Pinpoint the cell where the given text exists, returning its [x, y] midpoint coordinate. 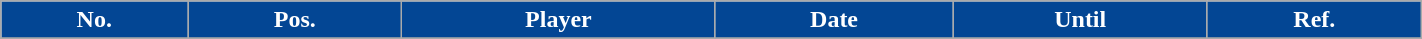
Date [834, 20]
No. [94, 20]
Until [1080, 20]
Pos. [295, 20]
Player [558, 20]
Ref. [1314, 20]
